Provide the (X, Y) coordinate of the cell's center where the given text is located.  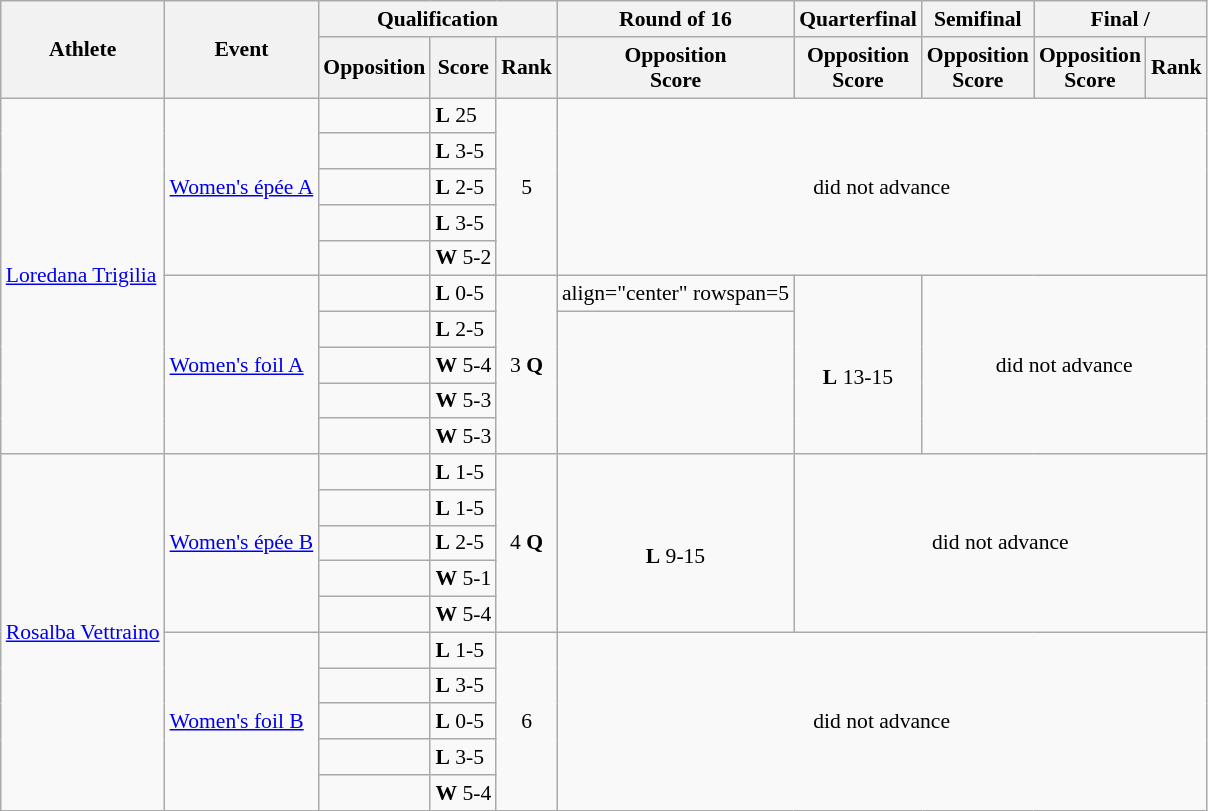
Semifinal (978, 19)
Loredana Trigilia (83, 276)
W 5-2 (463, 258)
4 Q (526, 543)
3 Q (526, 365)
Athlete (83, 50)
L 13-15 (858, 365)
Round of 16 (676, 19)
Opposition (374, 68)
W 5-1 (463, 579)
5 (526, 187)
6 (526, 721)
align="center" rowspan=5 (676, 294)
Qualification (438, 19)
L 25 (463, 116)
Women's foil B (242, 721)
Score (463, 68)
Women's foil A (242, 365)
Quarterfinal (858, 19)
Women's épée B (242, 543)
Event (242, 50)
L 9-15 (676, 543)
Women's épée A (242, 187)
Final / (1120, 19)
Rosalba Vettraino (83, 632)
